Return (x, y) of the center of cell containing provided text 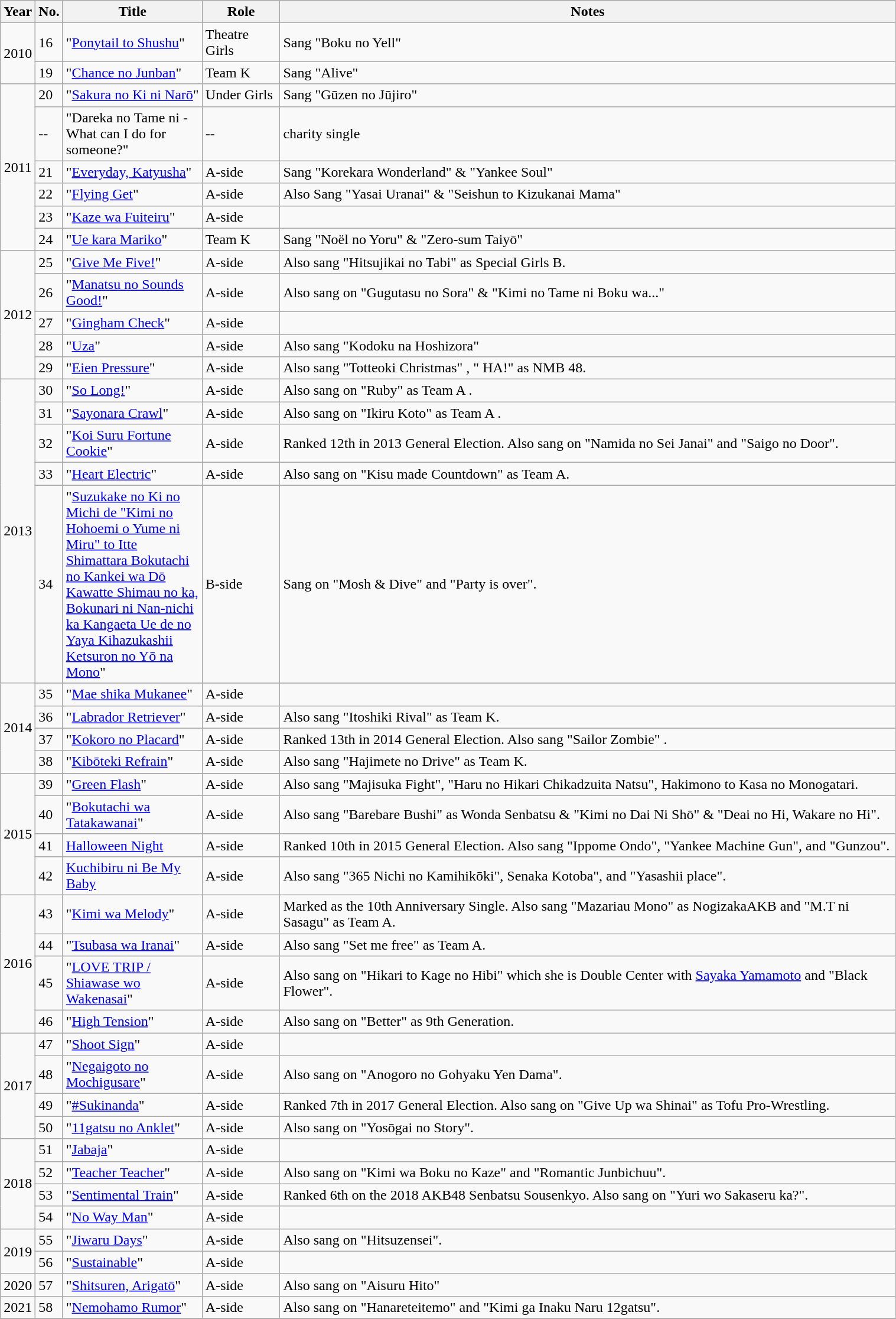
2013 (18, 531)
"LOVE TRIP / Shiawase wo Wakenasai" (132, 983)
"Shitsuren, Arigatō" (132, 1285)
Under Girls (241, 95)
"Ponytail to Shushu" (132, 43)
"No Way Man" (132, 1217)
"Kaze wa Fuiteiru" (132, 217)
Also sang on "Hanareteitemo" and "Kimi ga Inaku Naru 12gatsu". (588, 1307)
35 (49, 694)
"Gingham Check" (132, 323)
Also sang on "Hikari to Kage no Hibi" which she is Double Center with Sayaka Yamamoto and "Black Flower". (588, 983)
"Eien Pressure" (132, 368)
Sang "Noël no Yoru" & "Zero-sum Taiyō" (588, 239)
"11gatsu no Anklet" (132, 1128)
23 (49, 217)
2011 (18, 167)
"Kibōteki Refrain" (132, 762)
43 (49, 914)
Ranked 6th on the 2018 AKB48 Senbatsu Sousenkyo. Also sang on "Yuri wo Sakaseru ka?". (588, 1195)
"Sakura no Ki ni Narō" (132, 95)
16 (49, 43)
"Sentimental Train" (132, 1195)
"Everyday, Katyusha" (132, 172)
Year (18, 12)
"Heart Electric" (132, 474)
33 (49, 474)
27 (49, 323)
Also sang "Set me free" as Team A. (588, 945)
39 (49, 784)
Also sang "Hitsujikai no Tabi" as Special Girls B. (588, 262)
Notes (588, 12)
"Ue kara Mariko" (132, 239)
"High Tension" (132, 1022)
"Kokoro no Placard" (132, 739)
40 (49, 814)
"Uza" (132, 346)
"Jabaja" (132, 1150)
Also sang "Barebare Bushi" as Wonda Senbatsu & "Kimi no Dai Ni Shō" & "Deai no Hi, Wakare no Hi". (588, 814)
30 (49, 391)
34 (49, 584)
"Nemohamo Rumor" (132, 1307)
25 (49, 262)
2010 (18, 53)
"#Sukinanda" (132, 1105)
Also sang on "Gugutasu no Sora" & "Kimi no Tame ni Boku wa..." (588, 292)
Ranked 12th in 2013 General Election. Also sang on "Namida no Sei Janai" and "Saigo no Door". (588, 443)
"Negaigoto no Mochigusare" (132, 1074)
"Shoot Sign" (132, 1044)
Also sang "Totteoki Christmas" , " HA!" as NMB 48. (588, 368)
Sang "Alive" (588, 73)
"Flying Get" (132, 194)
"Give Me Five!" (132, 262)
"So Long!" (132, 391)
"Bokutachi wa Tatakawanai" (132, 814)
Also sang on "Ruby" as Team A . (588, 391)
26 (49, 292)
21 (49, 172)
46 (49, 1022)
41 (49, 845)
2021 (18, 1307)
Role (241, 12)
32 (49, 443)
2018 (18, 1184)
2014 (18, 728)
B-side (241, 584)
"Sustainable" (132, 1262)
2012 (18, 314)
58 (49, 1307)
20 (49, 95)
24 (49, 239)
"Sayonara Crawl" (132, 413)
54 (49, 1217)
Theatre Girls (241, 43)
2017 (18, 1086)
47 (49, 1044)
Also sang on "Yosōgai no Story". (588, 1128)
Ranked 7th in 2017 General Election. Also sang on "Give Up wa Shinai" as Tofu Pro-Wrestling. (588, 1105)
Also sang on "Anogoro no Gohyaku Yen Dama". (588, 1074)
2019 (18, 1251)
Also sang "Kodoku na Hoshizora" (588, 346)
42 (49, 876)
"Jiwaru Days" (132, 1240)
Also sang on "Kimi wa Boku no Kaze" and "Romantic Junbichuu". (588, 1172)
"Mae shika Mukanee" (132, 694)
"Teacher Teacher" (132, 1172)
Title (132, 12)
Also sang on "Ikiru Koto" as Team A . (588, 413)
52 (49, 1172)
51 (49, 1150)
50 (49, 1128)
29 (49, 368)
Also sang on "Aisuru Hito" (588, 1285)
31 (49, 413)
53 (49, 1195)
49 (49, 1105)
"Koi Suru Fortune Cookie" (132, 443)
Sang "Boku no Yell" (588, 43)
28 (49, 346)
Ranked 10th in 2015 General Election. Also sang "Ippome Ondo", "Yankee Machine Gun", and "Gunzou". (588, 845)
Also sang "365 Nichi no Kamihikōki", Senaka Kotoba", and "Yasashii place". (588, 876)
No. (49, 12)
44 (49, 945)
22 (49, 194)
"Chance no Junban" (132, 73)
56 (49, 1262)
charity single (588, 134)
Sang on "Mosh & Dive" and "Party is over". (588, 584)
Also sang on "Better" as 9th Generation. (588, 1022)
Also sang on "Hitsuzensei". (588, 1240)
Sang "Korekara Wonderland" & "Yankee Soul" (588, 172)
Marked as the 10th Anniversary Single. Also sang "Mazariau Mono" as NogizakaAKB and "M.T ni Sasagu" as Team A. (588, 914)
37 (49, 739)
Ranked 13th in 2014 General Election. Also sang "Sailor Zombie" . (588, 739)
2016 (18, 963)
Also sang "Hajimete no Drive" as Team K. (588, 762)
45 (49, 983)
36 (49, 717)
Sang "Gūzen no Jūjiro" (588, 95)
55 (49, 1240)
Kuchibiru ni Be My Baby (132, 876)
19 (49, 73)
Also Sang "Yasai Uranai" & "Seishun to Kizukanai Mama" (588, 194)
38 (49, 762)
2020 (18, 1285)
Halloween Night (132, 845)
"Labrador Retriever" (132, 717)
"Tsubasa wa Iranai" (132, 945)
57 (49, 1285)
Also sang "Itoshiki Rival" as Team K. (588, 717)
"Dareka no Tame ni - What can I do for someone?" (132, 134)
"Kimi wa Melody" (132, 914)
"Manatsu no Sounds Good!" (132, 292)
"Green Flash" (132, 784)
48 (49, 1074)
2015 (18, 834)
Also sang on "Kisu made Countdown" as Team A. (588, 474)
Also sang "Majisuka Fight", "Haru no Hikari Chikadzuita Natsu", Hakimono to Kasa no Monogatari. (588, 784)
